From the cell containing the given text, extract its center point as [X, Y] coordinate. 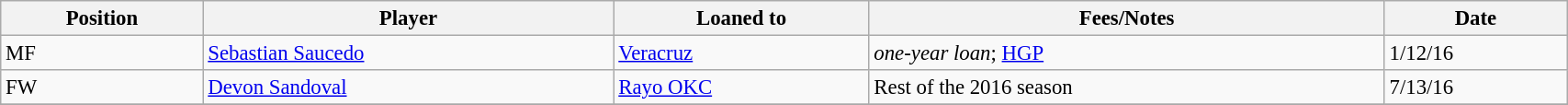
MF [102, 53]
7/13/16 [1475, 87]
1/12/16 [1475, 53]
Position [102, 18]
Date [1475, 18]
Player [408, 18]
Devon Sandoval [408, 87]
Loaned to [741, 18]
Fees/Notes [1126, 18]
Sebastian Saucedo [408, 53]
FW [102, 87]
Rayo OKC [741, 87]
one-year loan; HGP [1126, 53]
Rest of the 2016 season [1126, 87]
Veracruz [741, 53]
